Detect which cell encompasses the target text, then output its [X, Y] center coordinate. 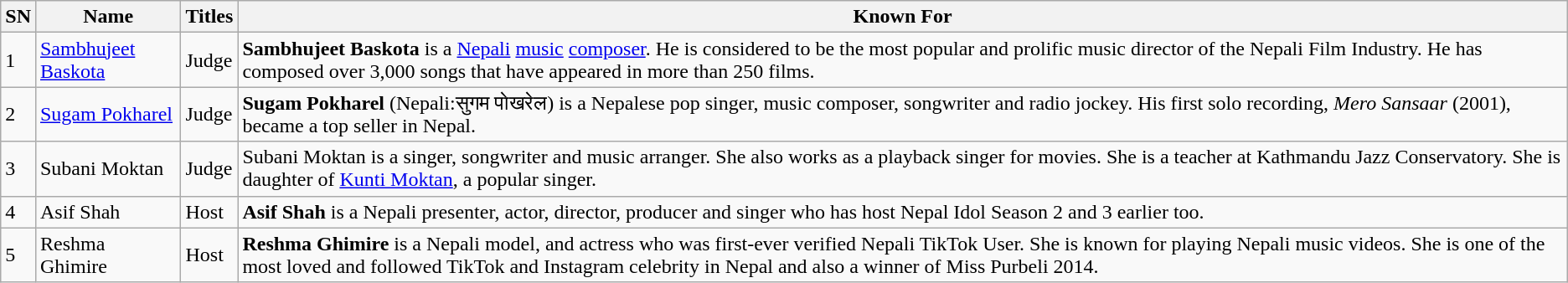
SN [18, 17]
Subani Moktan [107, 169]
Sugam Pokharel [107, 114]
Titles [209, 17]
Reshma Ghimire [107, 255]
3 [18, 169]
Known For [903, 17]
4 [18, 212]
Name [107, 17]
5 [18, 255]
Asif Shah is a Nepali presenter, actor, director, producer and singer who has host Nepal Idol Season 2 and 3 earlier too. [903, 212]
2 [18, 114]
Sambhujeet Baskota [107, 60]
Asif Shah [107, 212]
1 [18, 60]
